Identify which cell holds the provided text, then report its (x, y) central coordinate. 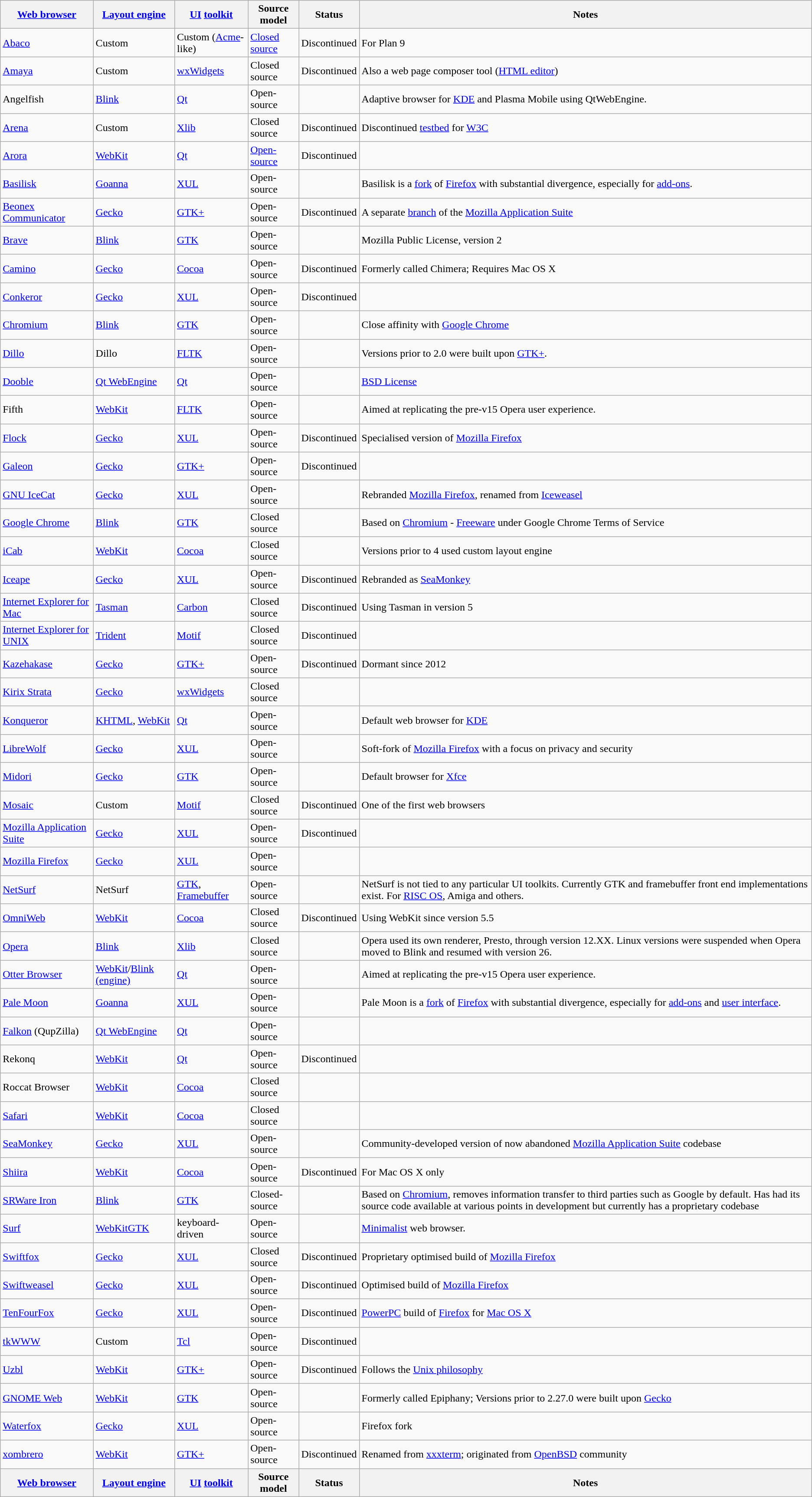
GNU IceCat (47, 495)
A separate branch of the Mozilla Application Suite (586, 212)
Close affinity with Google Chrome (586, 325)
Kirix Strata (47, 692)
For Mac OS X only (586, 1172)
Trident (134, 635)
GTK, Framebuffer (212, 890)
Firefox fork (586, 1426)
For Plan 9 (586, 43)
Roccat Browser (47, 1087)
Internet Explorer for UNIX (47, 635)
Soft-fork of Mozilla Firefox with a focus on privacy and security (586, 748)
SeaMonkey (47, 1144)
Basilisk is a fork of Firefox with substantial divergence, especially for add-ons. (586, 184)
Iceape (47, 579)
Rebranded Mozilla Firefox, renamed from Iceweasel (586, 495)
Renamed from xxxterm; originated from OpenBSD community (586, 1454)
Proprietary optimised build of Mozilla Firefox (586, 1257)
Specialised version of Mozilla Firefox (586, 438)
Galeon (47, 466)
Mosaic (47, 804)
Kazehakase (47, 664)
tkWWW (47, 1342)
Safari (47, 1115)
Custom (Acme-like) (212, 43)
KHTML, WebKit (134, 720)
Mozilla Firefox (47, 862)
Follows the Unix philosophy (586, 1369)
Formerly called Chimera; Requires Mac OS X (586, 268)
Flock (47, 438)
Dormant since 2012 (586, 664)
iCab (47, 551)
Discontinued testbed for W3C (586, 128)
Default web browser for KDE (586, 720)
Abaco (47, 43)
Amaya (47, 71)
Opera (47, 946)
Internet Explorer for Mac (47, 607)
Rebranded as SeaMonkey (586, 579)
Closed-source (273, 1200)
Shiira (47, 1172)
Chromium (47, 325)
NetSurf is not tied to any particular UI toolkits. Currently GTK and framebuffer front end implementations exist. For RISC OS, Amiga and others. (586, 890)
Arena (47, 128)
Conkeror (47, 297)
Camino (47, 268)
Basilisk (47, 184)
GNOME Web (47, 1398)
Pale Moon is a fork of Firefox with substantial divergence, especially for add-ons and user interface. (586, 1002)
TenFourFox (47, 1313)
WebKitGTK (134, 1228)
Adaptive browser for KDE and Plasma Mobile using QtWebEngine. (586, 99)
Tcl (212, 1342)
keyboard-driven (212, 1228)
WebKit/Blink (engine) (134, 975)
Opera used its own renderer, Presto, through version 12.XX. Linux versions were suspended when Opera moved to Blink and resumed with version 26. (586, 946)
Dooble (47, 382)
SRWare Iron (47, 1200)
One of the first web browsers (586, 804)
Uzbl (47, 1369)
Formerly called Epiphany; Versions prior to 2.27.0 were built upon Gecko (586, 1398)
Default browser for Xfce (586, 777)
Also a web page composer tool (HTML editor) (586, 71)
Surf (47, 1228)
Midori (47, 777)
Google Chrome (47, 522)
PowerPC build of Firefox for Mac OS X (586, 1313)
Mozilla Application Suite (47, 833)
Brave (47, 240)
Swiftweasel (47, 1285)
Versions prior to 4 used custom layout engine (586, 551)
Optimised build of Mozilla Firefox (586, 1285)
Tasman (134, 607)
OmniWeb (47, 918)
Using WebKit since version 5.5 (586, 918)
Versions prior to 2.0 were built upon GTK+. (586, 353)
BSD License (586, 382)
Otter Browser (47, 975)
Falkon (QupZilla) (47, 1031)
xombrero (47, 1454)
Rekonq (47, 1059)
Arora (47, 155)
Carbon (212, 607)
Based on Chromium - Freeware under Google Chrome Terms of Service (586, 522)
Swiftfox (47, 1257)
Konqueror (47, 720)
LibreWolf (47, 748)
Beonex Communicator (47, 212)
Angelfish (47, 99)
Using Tasman in version 5 (586, 607)
Mozilla Public License, version 2 (586, 240)
Pale Moon (47, 1002)
Fifth (47, 410)
Waterfox (47, 1426)
Community-developed version of now abandoned Mozilla Application Suite codebase (586, 1144)
Minimalist web browser. (586, 1228)
